Output the [X, Y] coordinate of the center of the cell containing the given text.  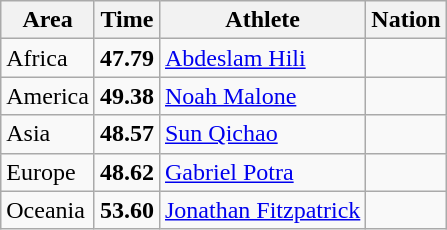
America [48, 96]
Abdeslam Hili [262, 58]
Gabriel Potra [262, 172]
Europe [48, 172]
Athlete [262, 20]
Time [126, 20]
53.60 [126, 210]
Jonathan Fitzpatrick [262, 210]
Area [48, 20]
49.38 [126, 96]
48.62 [126, 172]
Noah Malone [262, 96]
Nation [406, 20]
Sun Qichao [262, 134]
Asia [48, 134]
47.79 [126, 58]
48.57 [126, 134]
Oceania [48, 210]
Africa [48, 58]
